Extract the (x, y) coordinate from the center of the cell holding the provided text.  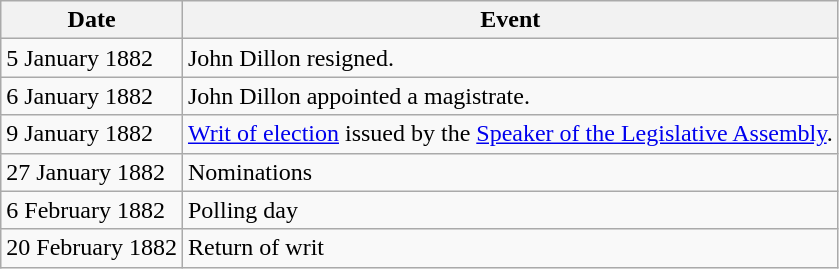
John Dillon appointed a magistrate. (510, 96)
Polling day (510, 210)
6 January 1882 (92, 96)
5 January 1882 (92, 58)
Event (510, 20)
9 January 1882 (92, 134)
John Dillon resigned. (510, 58)
Return of writ (510, 248)
6 February 1882 (92, 210)
27 January 1882 (92, 172)
Nominations (510, 172)
Date (92, 20)
Writ of election issued by the Speaker of the Legislative Assembly. (510, 134)
20 February 1882 (92, 248)
